For the text-containing cell, return its midpoint in [X, Y] coordinate format. 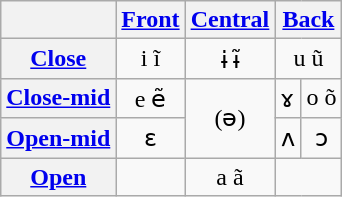
ɨ ɨ̃ [230, 59]
ɛ [150, 138]
u ũ [308, 59]
(ə) [230, 118]
ɤ [288, 98]
Open [58, 177]
Front [150, 20]
Central [230, 20]
a ã [230, 177]
Back [308, 20]
Close-mid [58, 98]
Close [58, 59]
e ẽ [150, 98]
o õ [322, 98]
Open-mid [58, 138]
i ĩ [150, 59]
ɔ [322, 138]
ʌ [288, 138]
